Scan for the cell matching the given text and deliver its [X, Y] coordinate at center. 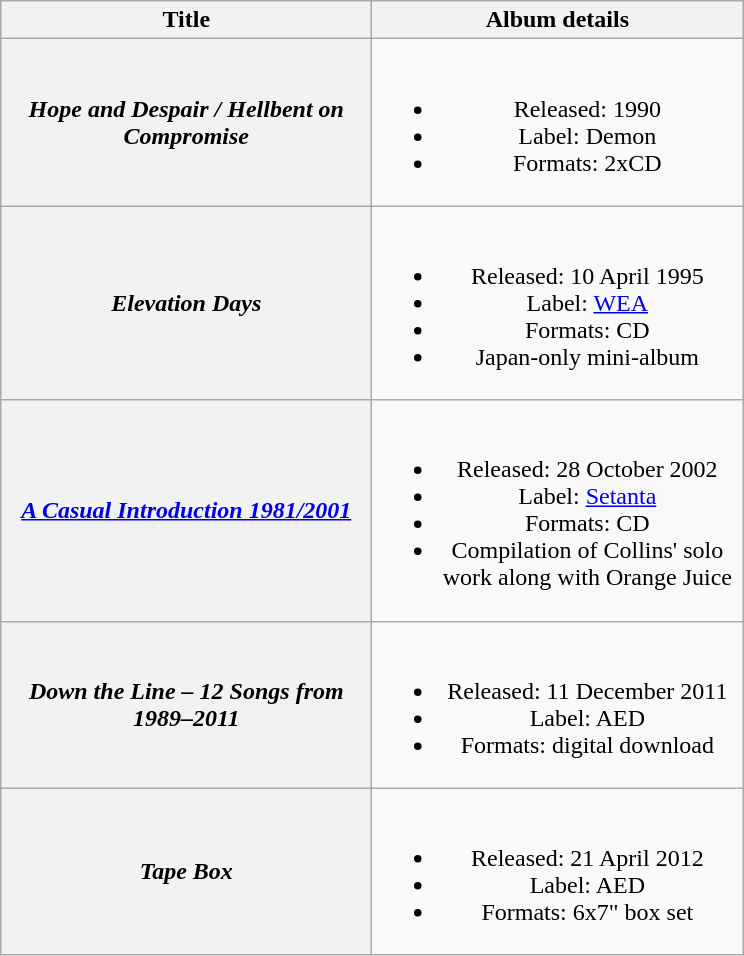
Down the Line – 12 Songs from 1989–2011 [186, 704]
Title [186, 20]
Tape Box [186, 872]
Released: 10 April 1995Label: WEAFormats: CDJapan-only mini-album [558, 303]
Elevation Days [186, 303]
Hope and Despair / Hellbent on Compromise [186, 122]
Released: 1990Label: DemonFormats: 2xCD [558, 122]
Released: 11 December 2011Label: AEDFormats: digital download [558, 704]
Released: 28 October 2002Label: SetantaFormats: CDCompilation of Collins' solo work along with Orange Juice [558, 510]
Album details [558, 20]
Released: 21 April 2012Label: AEDFormats: 6x7" box set [558, 872]
A Casual Introduction 1981/2001 [186, 510]
